Search for the cell housing the specified text and yield its [X, Y] center coordinate. 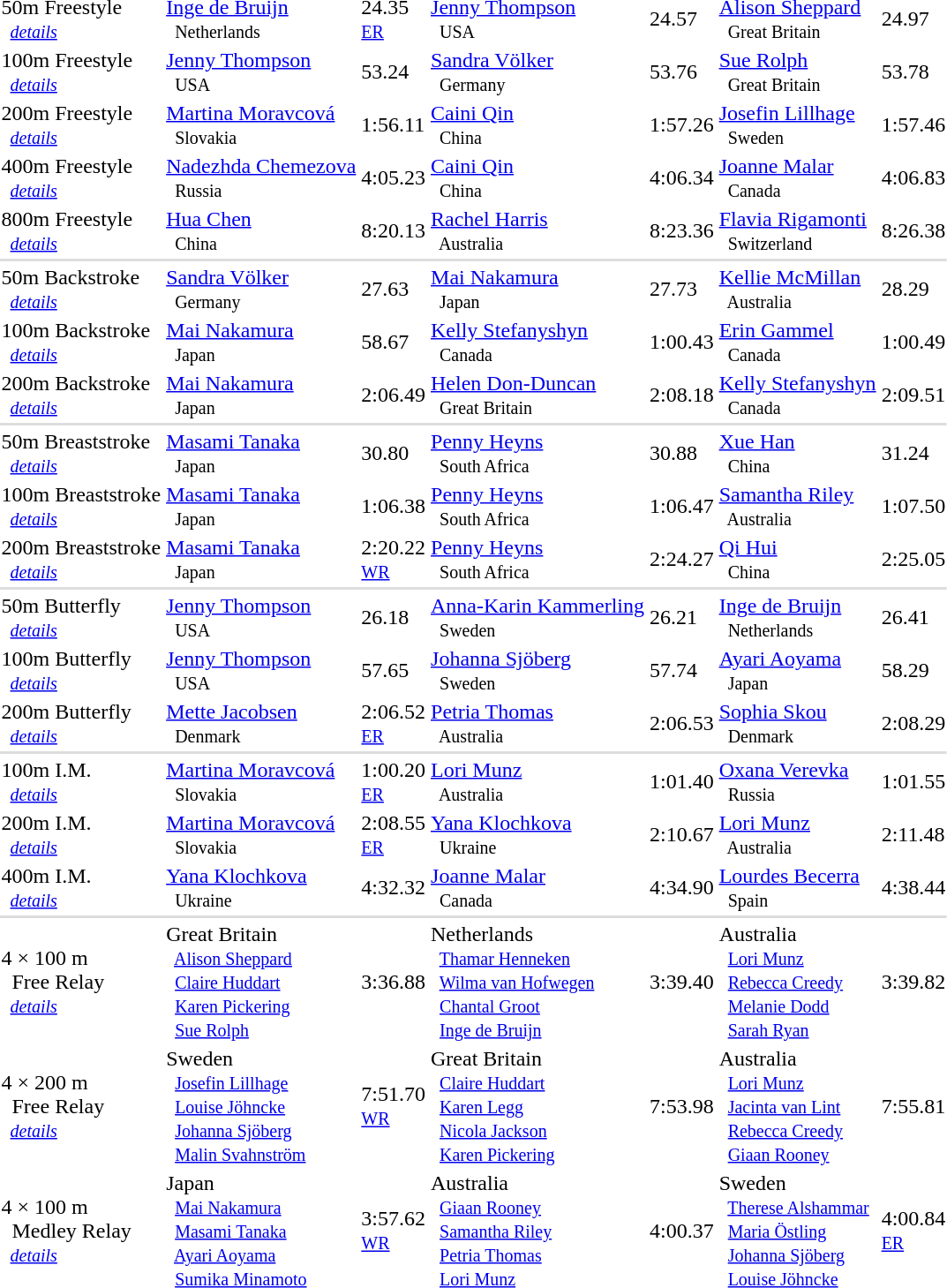
800m Freestyle details [81, 231]
Australia Lori Munz Jacinta van Lint Rebecca Creedy Giaan Rooney [798, 1106]
2:24.27 [681, 560]
Johanna Sjöberg Sweden [538, 671]
400m I.M. details [81, 888]
1:07.50 [913, 507]
26.18 [394, 618]
2:08.55 ER [394, 835]
100m Butterfly details [81, 671]
1:01.40 [681, 782]
27.73 [681, 290]
Sweden Josefin Lillhage Louise Jöhncke Johanna Sjöberg Malin Svahnström [261, 1106]
3:36.88 [394, 982]
Ayari Aoyama Japan [798, 671]
30.80 [394, 454]
Sophia Skou Denmark [798, 724]
2:08.18 [681, 395]
Anna-Karin Kammerling Sweden [538, 618]
30.88 [681, 454]
200m Freestyle details [81, 125]
2:06.52 ER [394, 724]
2:10.67 [681, 835]
4:05.23 [394, 178]
Kellie McMillan Australia [798, 290]
1:01.55 [913, 782]
4:06.34 [681, 178]
50m Butterfly details [81, 618]
53.76 [681, 72]
Flavia Rigamonti Switzerland [798, 231]
57.74 [681, 671]
26.41 [913, 618]
1:56.11 [394, 125]
200m Butterfly details [81, 724]
100m Freestyle details [81, 72]
4:06.83 [913, 178]
200m Breaststroke details [81, 560]
3:39.40 [681, 982]
1:00.49 [913, 343]
100m Breaststroke details [81, 507]
Petria Thomas Australia [538, 724]
4 × 200 m Free Relay details [81, 1106]
2:25.05 [913, 560]
7:51.70 WR [394, 1106]
53.24 [394, 72]
8:20.13 [394, 231]
26.21 [681, 618]
1:57.46 [913, 125]
1:00.20 ER [394, 782]
2:20.22 WR [394, 560]
200m Backstroke details [81, 395]
57.65 [394, 671]
Mette Jacobsen Denmark [261, 724]
4:34.90 [681, 888]
Helen Don-Duncan Great Britain [538, 395]
100m Backstroke details [81, 343]
58.29 [913, 671]
Hua Chen China [261, 231]
2:11.48 [913, 835]
28.29 [913, 290]
Inge de Bruijn Netherlands [798, 618]
Great Britain Alison Sheppard Claire Huddart Karen Pickering Sue Rolph [261, 982]
2:09.51 [913, 395]
200m I.M. details [81, 835]
1:06.38 [394, 507]
Sue Rolph Great Britain [798, 72]
Erin Gammel Canada [798, 343]
1:57.26 [681, 125]
2:08.29 [913, 724]
1:00.43 [681, 343]
53.78 [913, 72]
7:55.81 [913, 1106]
Netherlands Thamar Henneken Wilma van Hofwegen Chantal Groot Inge de Bruijn [538, 982]
Qi Hui China [798, 560]
8:26.38 [913, 231]
Samantha Riley Australia [798, 507]
Australia Lori Munz Rebecca Creedy Melanie Dodd Sarah Ryan [798, 982]
100m I.M. details [81, 782]
Lourdes Becerra Spain [798, 888]
31.24 [913, 454]
4 × 100 m Free Relay details [81, 982]
58.67 [394, 343]
8:23.36 [681, 231]
4:38.44 [913, 888]
Nadezhda Chemezova Russia [261, 178]
Great Britain Claire Huddart Karen Legg Nicola Jackson Karen Pickering [538, 1106]
50m Breaststroke details [81, 454]
Josefin Lillhage Sweden [798, 125]
Oxana Verevka Russia [798, 782]
400m Freestyle details [81, 178]
50m Backstroke details [81, 290]
7:53.98 [681, 1106]
1:06.47 [681, 507]
4:32.32 [394, 888]
2:06.53 [681, 724]
Xue Han China [798, 454]
3:39.82 [913, 982]
27.63 [394, 290]
2:06.49 [394, 395]
Rachel Harris Australia [538, 231]
